Output the [x, y] coordinate of the center of the cell containing the given text.  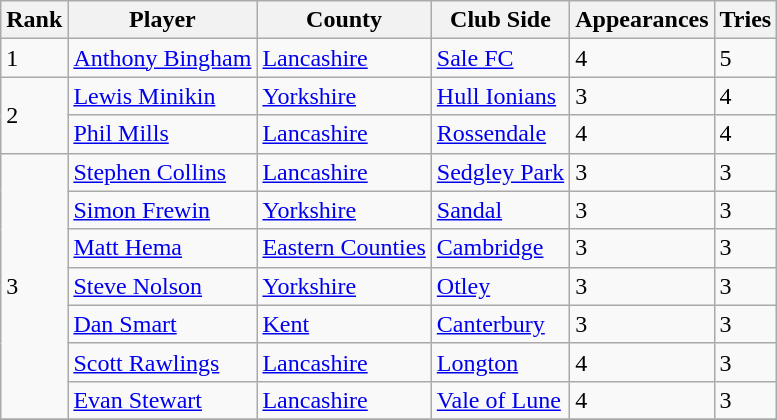
Sandal [500, 210]
Otley [500, 286]
Lewis Minikin [162, 96]
Cambridge [500, 248]
Phil Mills [162, 134]
Stephen Collins [162, 172]
2 [34, 115]
1 [34, 58]
Rank [34, 20]
County [344, 20]
Dan Smart [162, 324]
Canterbury [500, 324]
Appearances [642, 20]
Sale FC [500, 58]
Evan Stewart [162, 400]
Vale of Lune [500, 400]
Rossendale [500, 134]
5 [746, 58]
Sedgley Park [500, 172]
Player [162, 20]
Steve Nolson [162, 286]
Eastern Counties [344, 248]
Club Side [500, 20]
Kent [344, 324]
Longton [500, 362]
Matt Hema [162, 248]
Hull Ionians [500, 96]
Simon Frewin [162, 210]
Tries [746, 20]
Anthony Bingham [162, 58]
Scott Rawlings [162, 362]
